Return the [x, y] coordinate for the center point of the cell that contains the specified text.  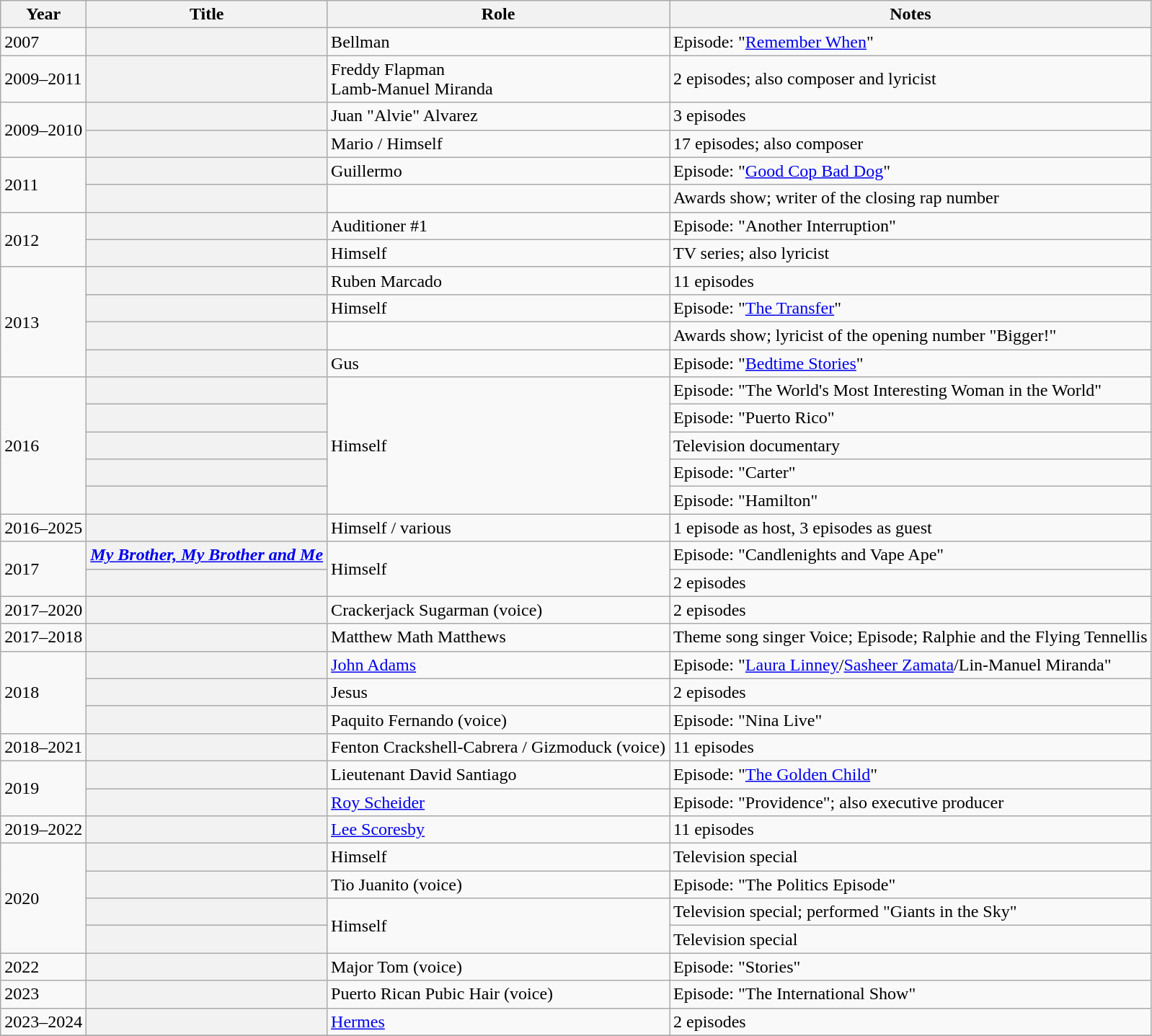
Television documentary [910, 446]
Awards show; writer of the closing rap number [910, 198]
Guillermo [499, 171]
Episode: "Bedtime Stories" [910, 363]
Paquito Fernando (voice) [499, 720]
Matthew Math Matthews [499, 637]
2018–2021 [43, 747]
Episode: "Providence"; also executive producer [910, 802]
2023 [43, 994]
Episode: "Good Cop Bad Dog" [910, 171]
Episode: "Laura Linney/Sasheer Zamata/Lin-Manuel Miranda" [910, 665]
3 episodes [910, 116]
Tio Juanito (voice) [499, 885]
Lee Scoresby [499, 830]
2012 [43, 239]
Ruben Marcado [499, 280]
My Brother, My Brother and Me [207, 555]
Episode: "The Politics Episode" [910, 885]
Title [207, 14]
17 episodes; also composer [910, 143]
Role [499, 14]
Episode: "Another Interruption" [910, 226]
Major Tom (voice) [499, 967]
2017–2020 [43, 610]
Theme song singer Voice; Episode; Ralphie and the Flying Tennellis [910, 637]
Fenton Crackshell-Cabrera / Gizmoduck (voice) [499, 747]
2013 [43, 322]
2017 [43, 569]
Episode: "Puerto Rico" [910, 418]
2020 [43, 898]
Freddy Flapman Lamb-Manuel Miranda [499, 79]
1 episode as host, 3 episodes as guest [910, 528]
2022 [43, 967]
2019 [43, 788]
Jesus [499, 692]
TV series; also lyricist [910, 253]
Episode: "The Transfer" [910, 308]
Juan "Alvie" Alvarez [499, 116]
Gus [499, 363]
2016–2025 [43, 528]
Year [43, 14]
2007 [43, 42]
2023–2024 [43, 1022]
2 episodes; also composer and lyricist [910, 79]
Puerto Rican Pubic Hair (voice) [499, 994]
Roy Scheider [499, 802]
Episode: "The Golden Child" [910, 774]
Hermes [499, 1022]
Episode: "Nina Live" [910, 720]
Awards show; lyricist of the opening number "Bigger!" [910, 335]
Auditioner #1 [499, 226]
Television special; performed "Giants in the Sky" [910, 912]
Crackerjack Sugarman (voice) [499, 610]
Lieutenant David Santiago [499, 774]
2016 [43, 446]
Episode: "Candlenights and Vape Ape" [910, 555]
Episode: "Hamilton" [910, 500]
Episode: "Carter" [910, 473]
2009–2010 [43, 130]
2009–2011 [43, 79]
Episode: "The World's Most Interesting Woman in the World" [910, 391]
Mario / Himself [499, 143]
2011 [43, 185]
Episode: "Remember When" [910, 42]
Himself / various [499, 528]
Notes [910, 14]
2018 [43, 692]
Episode: "Stories" [910, 967]
2017–2018 [43, 637]
Episode: "The International Show" [910, 994]
John Adams [499, 665]
Bellman [499, 42]
2019–2022 [43, 830]
